Return the [x, y] coordinate for the center point of the cell that contains the specified text.  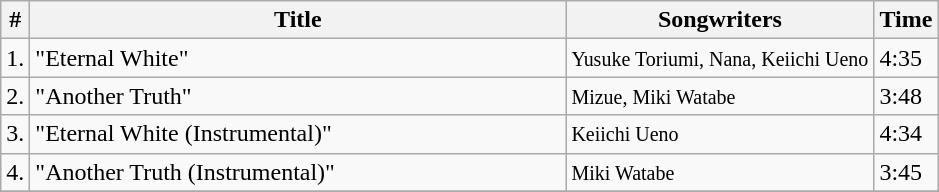
"Eternal White" [298, 58]
Keiichi Ueno [720, 134]
3:45 [906, 172]
1. [16, 58]
"Eternal White (Instrumental)" [298, 134]
2. [16, 96]
3:48 [906, 96]
Time [906, 20]
Songwriters [720, 20]
4. [16, 172]
4:34 [906, 134]
Title [298, 20]
# [16, 20]
4:35 [906, 58]
Yusuke Toriumi, Nana, Keiichi Ueno [720, 58]
"Another Truth" [298, 96]
Mizue, Miki Watabe [720, 96]
"Another Truth (Instrumental)" [298, 172]
3. [16, 134]
Miki Watabe [720, 172]
